Output the (x, y) coordinate of the center of the cell containing the given text.  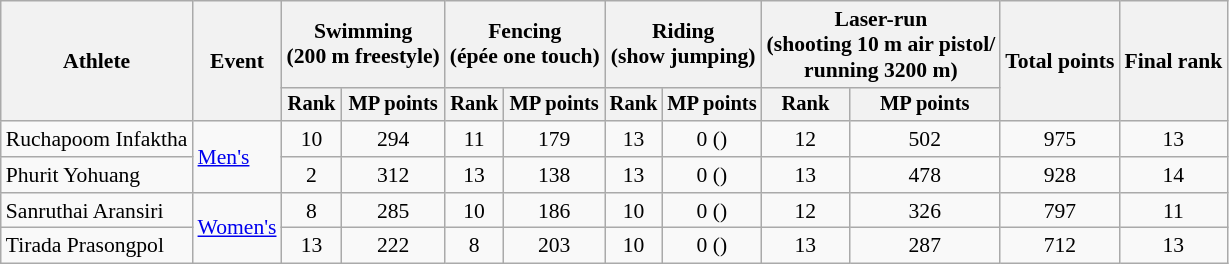
Riding(show jumping) (684, 44)
712 (1060, 246)
Ruchapoom Infaktha (97, 139)
478 (924, 175)
2 (312, 175)
502 (924, 139)
797 (1060, 211)
Laser-run(shooting 10 m air pistol/running 3200 m) (880, 44)
Total points (1060, 61)
179 (554, 139)
14 (1173, 175)
928 (1060, 175)
Tirada Prasongpol (97, 246)
203 (554, 246)
138 (554, 175)
Women's (238, 228)
285 (392, 211)
222 (392, 246)
326 (924, 211)
Phurit Yohuang (97, 175)
Event (238, 61)
Swimming(200 m freestyle) (364, 44)
Sanruthai Aransiri (97, 211)
Final rank (1173, 61)
975 (1060, 139)
Men's (238, 156)
312 (392, 175)
186 (554, 211)
Fencing(épée one touch) (525, 44)
Athlete (97, 61)
294 (392, 139)
287 (924, 246)
